Provide the (X, Y) coordinate of the cell's center where the given text is located.  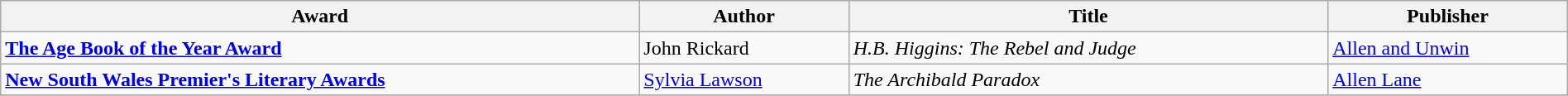
Allen Lane (1448, 79)
Award (320, 17)
The Archibald Paradox (1088, 79)
H.B. Higgins: The Rebel and Judge (1088, 48)
The Age Book of the Year Award (320, 48)
John Rickard (744, 48)
Allen and Unwin (1448, 48)
Author (744, 17)
Publisher (1448, 17)
Title (1088, 17)
New South Wales Premier's Literary Awards (320, 79)
Sylvia Lawson (744, 79)
